Scan for the cell matching the given text and deliver its (x, y) coordinate at center. 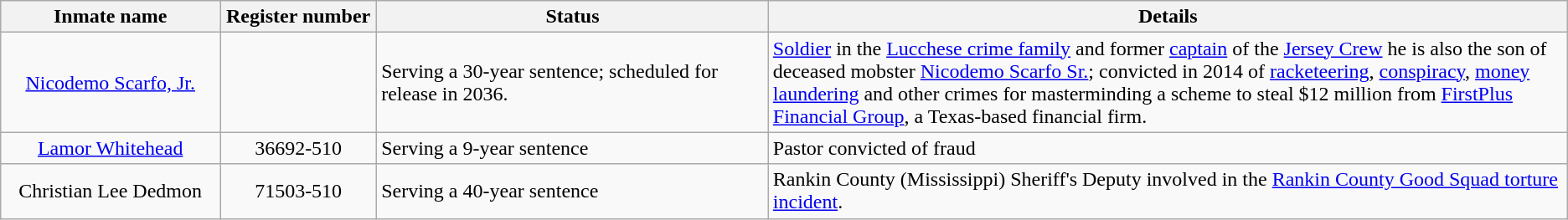
71503-510 (298, 191)
Status (573, 17)
Register number (298, 17)
Rankin County (Mississippi) Sheriff's Deputy involved in the Rankin County Good Squad torture incident. (1168, 191)
Serving a 40-year sentence (573, 191)
Lamor Whitehead (111, 148)
Pastor convicted of fraud (1168, 148)
Details (1168, 17)
Serving a 30-year sentence; scheduled for release in 2036. (573, 82)
Nicodemo Scarfo, Jr. (111, 82)
Serving a 9-year sentence (573, 148)
Christian Lee Dedmon (111, 191)
Inmate name (111, 17)
36692-510 (298, 148)
